Capture the cell that displays the provided text and extract its [X, Y] central coordinate. 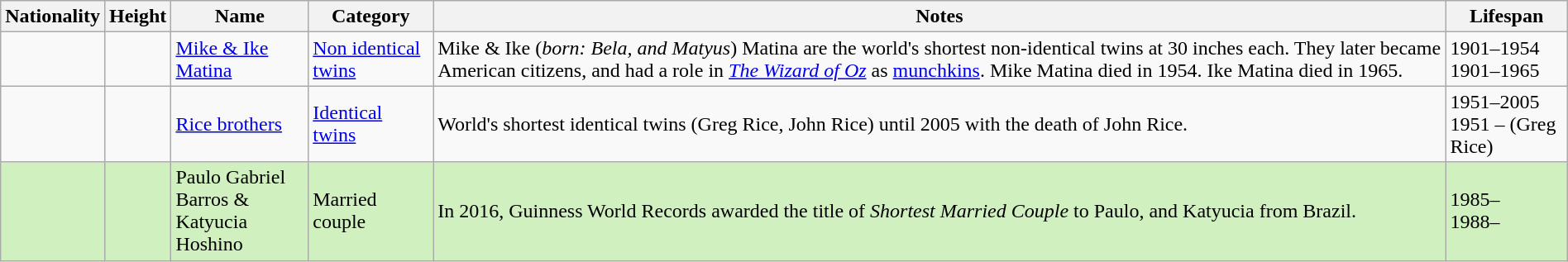
Non identical twins [370, 60]
1985– 1988– [1507, 212]
Paulo Gabriel Barros & Katyucia Hoshino [240, 212]
Notes [939, 17]
In 2016, Guinness World Records awarded the title of Shortest Married Couple to Paulo, and Katyucia from Brazil. [939, 212]
Identical twins [370, 124]
World's shortest identical twins (Greg Rice, John Rice) until 2005 with the death of John Rice. [939, 124]
Married couple [370, 212]
Category [370, 17]
Height [137, 17]
Lifespan [1507, 17]
Nationality [53, 17]
Name [240, 17]
1951–2005 1951 – (Greg Rice) [1507, 124]
Rice brothers [240, 124]
1901–1954 1901–1965 [1507, 60]
Mike & Ike Matina [240, 60]
